Provide the [x, y] coordinate of the cell's center where the given text is located.  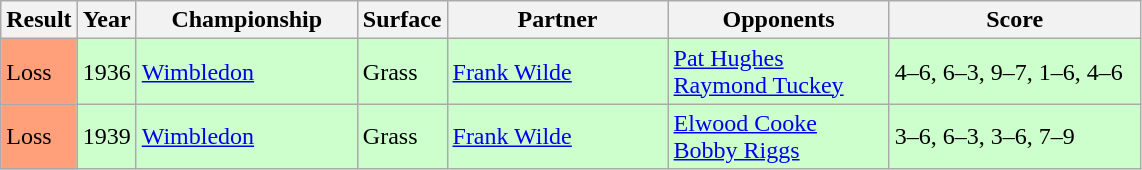
4–6, 6–3, 9–7, 1–6, 4–6 [1014, 72]
Surface [402, 20]
Opponents [778, 20]
3–6, 6–3, 3–6, 7–9 [1014, 136]
Elwood Cooke Bobby Riggs [778, 136]
Score [1014, 20]
Result [39, 20]
1939 [106, 136]
1936 [106, 72]
Championship [246, 20]
Year [106, 20]
Partner [558, 20]
Pat Hughes Raymond Tuckey [778, 72]
